Determine the [x, y] coordinate at the center of the cell enclosing the given text.  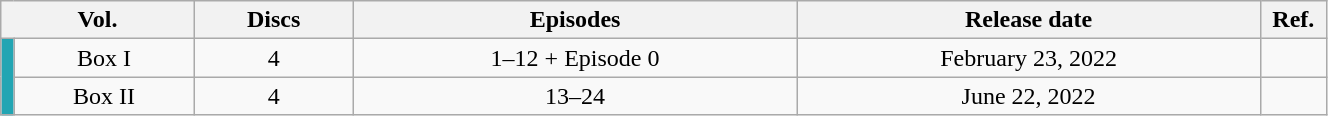
Box I [104, 58]
Vol. [98, 20]
1–12 + Episode 0 [575, 58]
13–24 [575, 96]
Box II [104, 96]
June 22, 2022 [1028, 96]
Release date [1028, 20]
Discs [274, 20]
Episodes [575, 20]
February 23, 2022 [1028, 58]
Ref. [1293, 20]
